Determine the [x, y] coordinate at the center of the cell enclosing the given text.  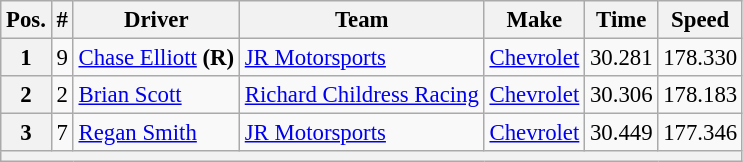
Make [534, 20]
178.330 [700, 58]
Pos. [26, 20]
# [62, 20]
3 [26, 133]
Regan Smith [156, 133]
177.346 [700, 133]
7 [62, 133]
Brian Scott [156, 95]
Driver [156, 20]
9 [62, 58]
30.281 [622, 58]
1 [26, 58]
178.183 [700, 95]
30.449 [622, 133]
Richard Childress Racing [362, 95]
Time [622, 20]
30.306 [622, 95]
Team [362, 20]
Chase Elliott (R) [156, 58]
Speed [700, 20]
